Extract the (x, y) coordinate from the center of the cell holding the provided text.  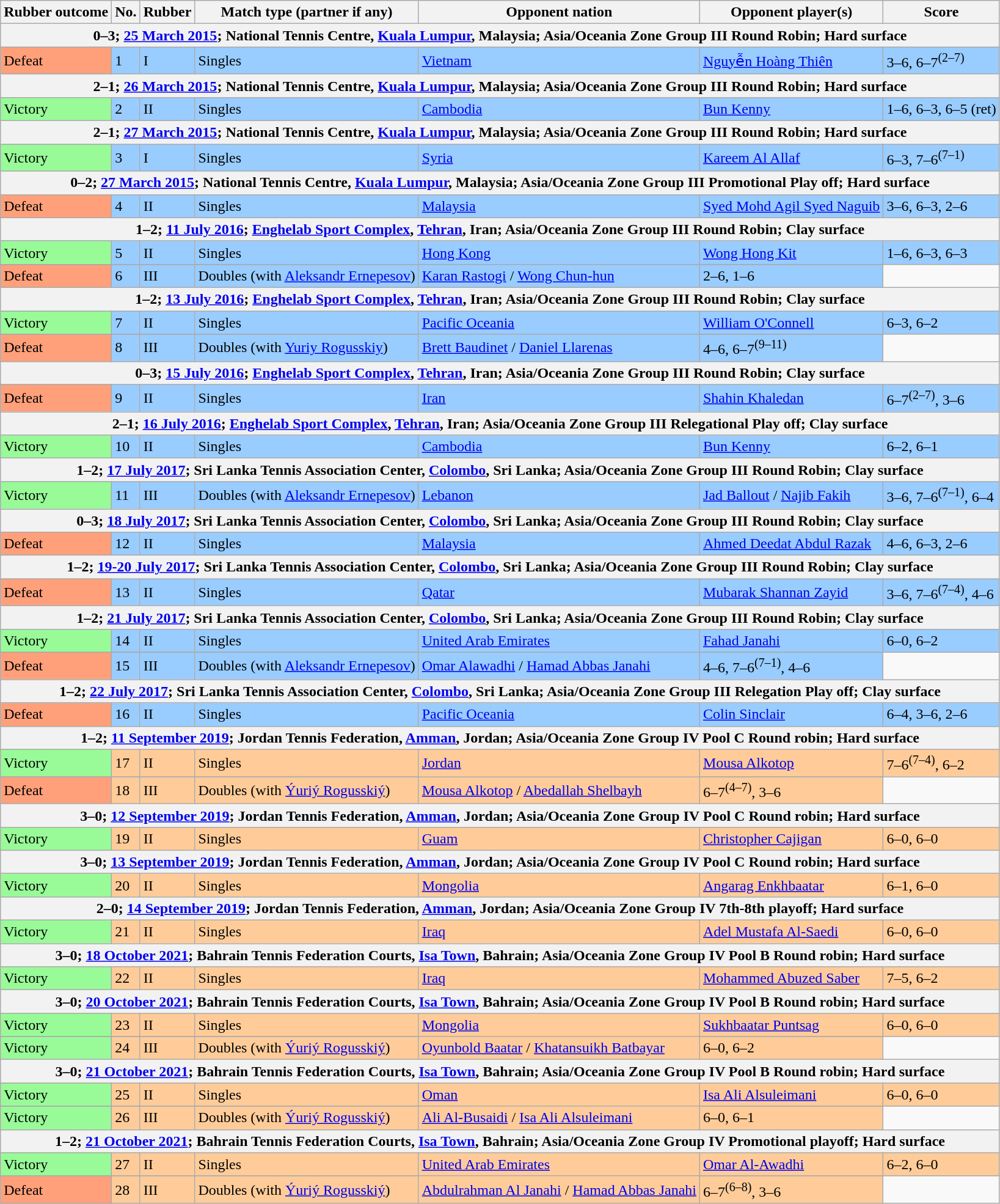
1–2; 22 July 2017; Sri Lanka Tennis Association Center, Colombo, Sri Lanka; Asia/Oceania Zone Group III Relegation Play off; Clay surface (500, 691)
Shahin Khaledan (791, 398)
1–2; 11 July 2016; Enghelab Sport Complex, Tehran, Iran; Asia/Oceania Zone Group III Round Robin; Clay surface (500, 229)
2–1; 26 March 2015; National Tennis Centre, Kuala Lumpur, Malaysia; Asia/Oceania Zone Group III Round Robin; Hard surface (500, 86)
Guam (559, 839)
Opponent player(s) (791, 12)
Match type (partner if any) (307, 12)
Ahmed Deedat Abdul Razak (791, 544)
1–2; 21 October 2021; Bahrain Tennis Federation Courts, Isa Town, Bahrain; Asia/Oceania Zone Group IV Promotional playoff; Hard surface (500, 1141)
1–2; 11 September 2019; Jordan Tennis Federation, Amman, Jordan; Asia/Oceania Zone Group IV Pool C Round robin; Hard surface (500, 738)
6–4, 3–6, 2–6 (941, 714)
0–2; 27 March 2015; National Tennis Centre, Kuala Lumpur, Malaysia; Asia/Oceania Zone Group III Promotional Play off; Hard surface (500, 183)
6–3, 7–6(7–1) (941, 158)
10 (126, 447)
1–2; 17 July 2017; Sri Lanka Tennis Association Center, Colombo, Sri Lanka; Asia/Oceania Zone Group III Round Robin; Clay surface (500, 470)
2–1; 27 March 2015; National Tennis Centre, Kuala Lumpur, Malaysia; Asia/Oceania Zone Group III Round Robin; Hard surface (500, 133)
7–6(7–4), 6–2 (941, 763)
14 (126, 641)
20 (126, 885)
27 (126, 1164)
23 (126, 1025)
0–3; 18 July 2017; Sri Lanka Tennis Association Center, Colombo, Sri Lanka; Asia/Oceania Zone Group III Round Robin; Clay surface (500, 521)
1–2; 19-20 July 2017; Sri Lanka Tennis Association Center, Colombo, Sri Lanka; Asia/Oceania Zone Group III Round Robin; Clay surface (500, 567)
3–6, 6–3, 2–6 (941, 206)
21 (126, 932)
12 (126, 544)
22 (126, 978)
3–0; 18 October 2021; Bahrain Tennis Federation Courts, Isa Town, Bahrain; Asia/Oceania Zone Group IV Pool B Round robin; Hard surface (500, 955)
3–0; 13 September 2019; Jordan Tennis Federation, Amman, Jordan; Asia/Oceania Zone Group IV Pool C Round robin; Hard surface (500, 862)
19 (126, 839)
Adel Mustafa Al-Saedi (791, 932)
Omar Al-Awadhi (791, 1164)
1–2; 21 July 2017; Sri Lanka Tennis Association Center, Colombo, Sri Lanka; Asia/Oceania Zone Group III Round Robin; Clay surface (500, 617)
Wong Hong Kit (791, 252)
Jad Ballout / Najib Fakih (791, 495)
6–1, 6–0 (941, 885)
6–7(6–8), 3–6 (791, 1189)
3–6, 7–6(7–1), 6–4 (941, 495)
25 (126, 1095)
Vietnam (559, 61)
6–7(2–7), 3–6 (941, 398)
15 (126, 666)
3–0; 21 October 2021; Bahrain Tennis Federation Courts, Isa Town, Bahrain; Asia/Oceania Zone Group IV Pool B Round robin; Hard surface (500, 1071)
16 (126, 714)
6–0, 6–1 (791, 1118)
Doubles (with Yuriy Rogusskiy) (307, 348)
Opponent nation (559, 12)
Jordan (559, 763)
18 (126, 791)
4–6, 7–6(7–1), 4–6 (791, 666)
7 (126, 323)
6–3, 6–2 (941, 323)
6–2, 6–1 (941, 447)
Score (941, 12)
6–2, 6–0 (941, 1164)
Colin Sinclair (791, 714)
4–6, 6–7(9–11) (791, 348)
Abdulrahman Al Janahi / Hamad Abbas Janahi (559, 1189)
William O'Connell (791, 323)
1–6, 6–3, 6–3 (941, 252)
3–0; 20 October 2021; Bahrain Tennis Federation Courts, Isa Town, Bahrain; Asia/Oceania Zone Group IV Pool B Round robin; Hard surface (500, 1002)
4 (126, 206)
No. (126, 12)
1–2; 13 July 2016; Enghelab Sport Complex, Tehran, Iran; Asia/Oceania Zone Group III Round Robin; Clay surface (500, 299)
Brett Baudinet / Daniel Llarenas (559, 348)
3–0; 12 September 2019; Jordan Tennis Federation, Amman, Jordan; Asia/Oceania Zone Group IV Pool C Round robin; Hard surface (500, 815)
Rubber outcome (56, 12)
Mousa Alkotop / Abedallah Shelbayh (559, 791)
4–6, 6–3, 2–6 (941, 544)
Omar Alawadhi / Hamad Abbas Janahi (559, 666)
8 (126, 348)
5 (126, 252)
11 (126, 495)
Lebanon (559, 495)
Hong Kong (559, 252)
Syria (559, 158)
1–6, 6–3, 6–5 (ret) (941, 109)
2–6, 1–6 (791, 276)
28 (126, 1189)
6 (126, 276)
Rubber (167, 12)
Karan Rastogi / Wong Chun-hun (559, 276)
Mubarak Shannan Zayid (791, 593)
Syed Mohd Agil Syed Naguib (791, 206)
Iran (559, 398)
Oyunbold Baatar / Khatansuikh Batbayar (559, 1048)
26 (126, 1118)
Christopher Cajigan (791, 839)
2 (126, 109)
2–0; 14 September 2019; Jordan Tennis Federation, Amman, Jordan; Asia/Oceania Zone Group IV 7th-8th playoff; Hard surface (500, 908)
1 (126, 61)
6–7(4–7), 3–6 (791, 791)
Mohammed Abuzed Saber (791, 978)
Fahad Janahi (791, 641)
Kareem Al Allaf (791, 158)
Ali Al-Busaidi / Isa Ali Alsuleimani (559, 1118)
3–6, 6–7(2–7) (941, 61)
Mousa Alkotop (791, 763)
17 (126, 763)
3–6, 7–6(7–4), 4–6 (941, 593)
Angarag Enkhbaatar (791, 885)
0–3; 25 March 2015; National Tennis Centre, Kuala Lumpur, Malaysia; Asia/Oceania Zone Group III Round Robin; Hard surface (500, 35)
Qatar (559, 593)
0–3; 15 July 2016; Enghelab Sport Complex, Tehran, Iran; Asia/Oceania Zone Group III Round Robin; Clay surface (500, 373)
13 (126, 593)
24 (126, 1048)
2–1; 16 July 2016; Enghelab Sport Complex, Tehran, Iran; Asia/Oceania Zone Group III Relegational Play off; Clay surface (500, 424)
7–5, 6–2 (941, 978)
Isa Ali Alsuleimani (791, 1095)
9 (126, 398)
3 (126, 158)
Oman (559, 1095)
Sukhbaatar Puntsag (791, 1025)
Nguyễn Hoàng Thiên (791, 61)
